Scan for the cell matching the given text and deliver its (x, y) coordinate at center. 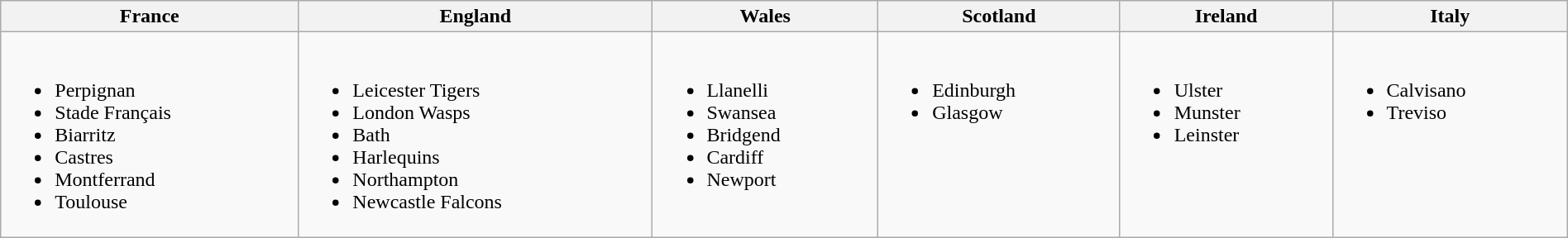
LlanelliSwanseaBridgendCardiffNewport (766, 135)
England (476, 17)
Ireland (1226, 17)
UlsterMunsterLeinster (1226, 135)
CalvisanoTreviso (1450, 135)
Italy (1450, 17)
France (150, 17)
PerpignanStade FrançaisBiarritzCastresMontferrandToulouse (150, 135)
Scotland (999, 17)
Wales (766, 17)
EdinburghGlasgow (999, 135)
Leicester TigersLondon WaspsBathHarlequinsNorthamptonNewcastle Falcons (476, 135)
